From the cell containing the given text, extract its center point as [X, Y] coordinate. 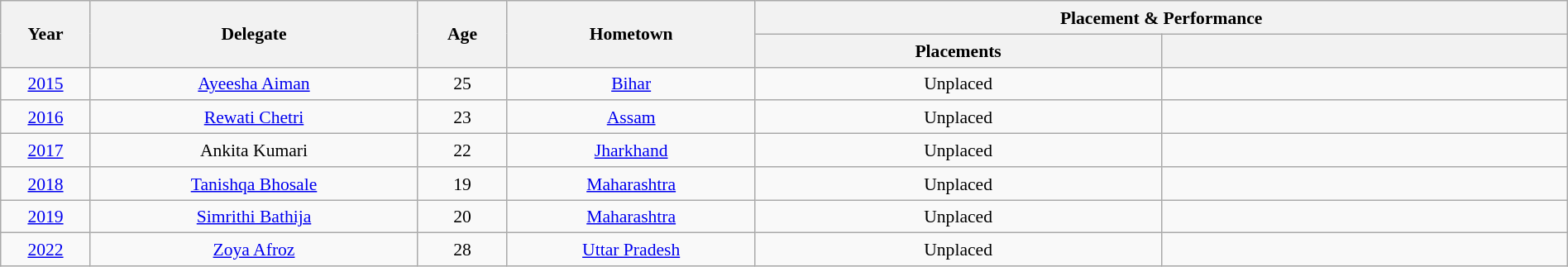
Assam [631, 117]
Placement & Performance [1161, 17]
25 [463, 83]
Rewati Chetri [253, 117]
Tanishqa Bhosale [253, 184]
28 [463, 250]
19 [463, 184]
2017 [46, 150]
23 [463, 117]
Hometown [631, 34]
2016 [46, 117]
2018 [46, 184]
Year [46, 34]
2022 [46, 250]
Zoya Afroz [253, 250]
Ankita Kumari [253, 150]
Delegate [253, 34]
Age [463, 34]
Simrithi Bathija [253, 217]
2015 [46, 83]
Ayeesha Aiman [253, 83]
20 [463, 217]
Jharkhand [631, 150]
Placements [958, 50]
Bihar [631, 83]
22 [463, 150]
Uttar Pradesh [631, 250]
2019 [46, 217]
